For the text-containing cell, return its midpoint in (X, Y) coordinate format. 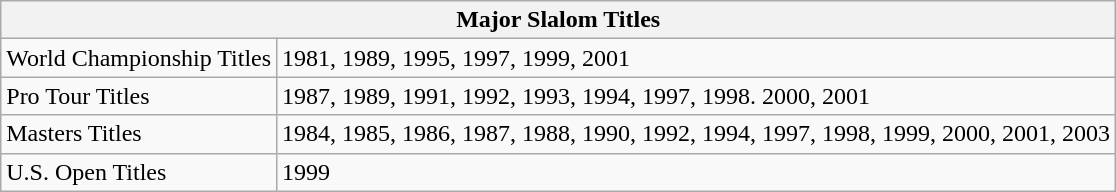
1987, 1989, 1991, 1992, 1993, 1994, 1997, 1998. 2000, 2001 (696, 96)
World Championship Titles (139, 58)
1981, 1989, 1995, 1997, 1999, 2001 (696, 58)
1999 (696, 172)
U.S. Open Titles (139, 172)
Major Slalom Titles (558, 20)
Masters Titles (139, 134)
1984, 1985, 1986, 1987, 1988, 1990, 1992, 1994, 1997, 1998, 1999, 2000, 2001, 2003 (696, 134)
Pro Tour Titles (139, 96)
